Output the (X, Y) coordinate of the center of the cell containing the given text.  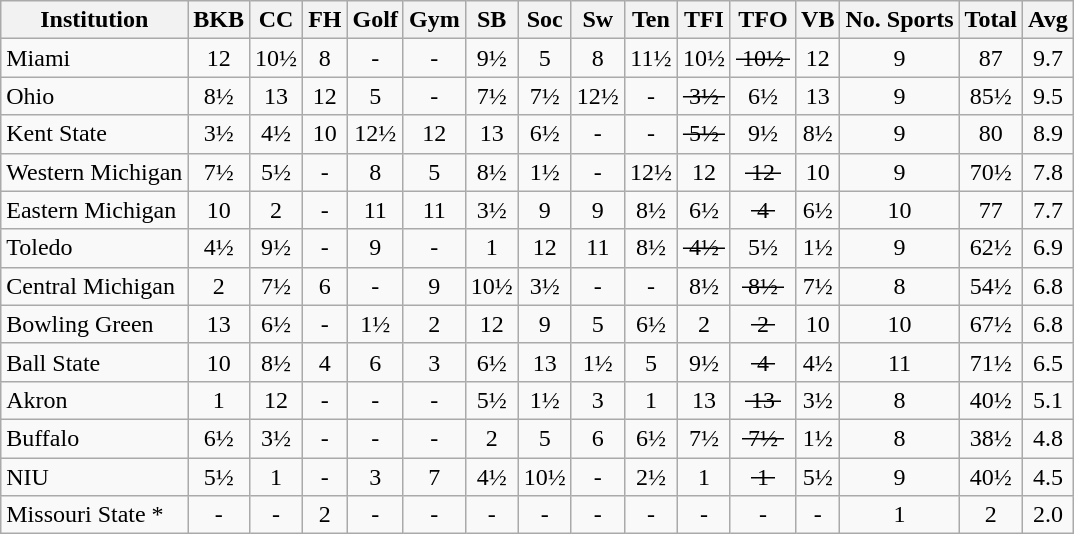
87 (991, 58)
7.7 (1048, 210)
62½ (991, 248)
No. Sports (900, 20)
BKB (219, 20)
6.9 (1048, 248)
77 (991, 210)
6.5 (1048, 362)
54½ (991, 286)
Institution (94, 20)
Central Michigan (94, 286)
Soc (544, 20)
Total (991, 20)
Gym (434, 20)
8.9 (1048, 134)
Eastern Michigan (94, 210)
Miami (94, 58)
70½ (991, 172)
4.8 (1048, 438)
2½ (650, 477)
Toledo (94, 248)
85½ (991, 96)
NIU (94, 477)
7.8 (1048, 172)
4.5 (1048, 477)
Ten (650, 20)
FH (325, 20)
SB (492, 20)
Missouri State * (94, 515)
71½ (991, 362)
Buffalo (94, 438)
7 (434, 477)
Western Michigan (94, 172)
Golf (375, 20)
80 (991, 134)
Ball State (94, 362)
Kent State (94, 134)
9.5 (1048, 96)
TFO (762, 20)
38½ (991, 438)
67½ (991, 324)
2.0 (1048, 515)
Ohio (94, 96)
5.1 (1048, 400)
11½ (650, 58)
Avg (1048, 20)
VB (818, 20)
CC (276, 20)
Bowling Green (94, 324)
9.7 (1048, 58)
Akron (94, 400)
Sw (598, 20)
TFI (704, 20)
